Extract the (X, Y) coordinate from the center of the cell holding the provided text.  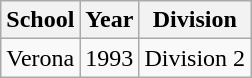
1993 (110, 58)
Verona (40, 58)
Division (195, 20)
School (40, 20)
Division 2 (195, 58)
Year (110, 20)
